Pinpoint the cell where the given text exists, returning its (X, Y) midpoint coordinate. 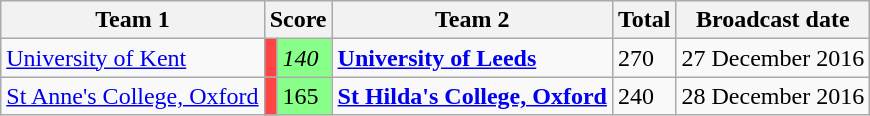
27 December 2016 (773, 58)
140 (304, 58)
240 (644, 96)
28 December 2016 (773, 96)
University of Leeds (472, 58)
St Anne's College, Oxford (132, 96)
Score (298, 20)
Team 2 (472, 20)
165 (304, 96)
St Hilda's College, Oxford (472, 96)
University of Kent (132, 58)
Team 1 (132, 20)
270 (644, 58)
Total (644, 20)
Broadcast date (773, 20)
